For the text-containing cell, return its midpoint in [x, y] coordinate format. 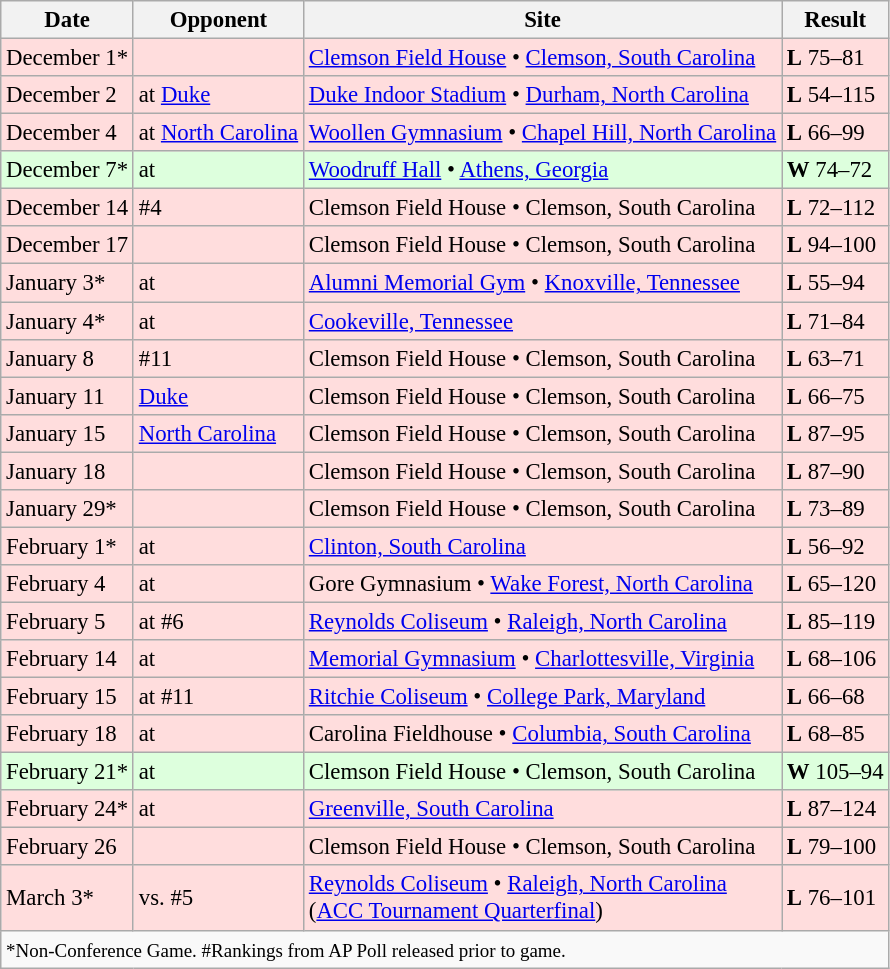
L 56–92 [836, 546]
L 66–75 [836, 396]
Woollen Gymnasium • Chapel Hill, North Carolina [542, 133]
L 76–101 [836, 898]
December 17 [68, 245]
L 72–112 [836, 208]
at #6 [218, 621]
L 79–100 [836, 847]
L 54–115 [836, 95]
L 94–100 [836, 245]
W 74–72 [836, 170]
January 18 [68, 471]
Duke [218, 396]
L 75–81 [836, 58]
Opponent [218, 20]
Greenville, South Carolina [542, 809]
L 87–90 [836, 471]
#4 [218, 208]
Carolina Fieldhouse • Columbia, South Carolina [542, 734]
at #11 [218, 697]
L 66–99 [836, 133]
February 26 [68, 847]
January 4* [68, 321]
February 4 [68, 584]
February 5 [68, 621]
at North Carolina [218, 133]
January 8 [68, 358]
Site [542, 20]
Result [836, 20]
January 29* [68, 509]
L 71–84 [836, 321]
March 3* [68, 898]
Cookeville, Tennessee [542, 321]
February 21* [68, 772]
February 1* [68, 546]
Alumni Memorial Gym • Knoxville, Tennessee [542, 283]
L 65–120 [836, 584]
Woodruff Hall • Athens, Georgia [542, 170]
L 73–89 [836, 509]
February 24* [68, 809]
February 18 [68, 734]
Date [68, 20]
January 15 [68, 433]
Ritchie Coliseum • College Park, Maryland [542, 697]
Duke Indoor Stadium • Durham, North Carolina [542, 95]
W 105–94 [836, 772]
December 1* [68, 58]
#11 [218, 358]
L 85–119 [836, 621]
December 2 [68, 95]
L 87–95 [836, 433]
*Non-Conference Game. #Rankings from AP Poll released prior to game. [445, 949]
February 14 [68, 659]
North Carolina [218, 433]
Reynolds Coliseum • Raleigh, North Carolina(ACC Tournament Quarterfinal) [542, 898]
January 3* [68, 283]
January 11 [68, 396]
L 68–106 [836, 659]
L 63–71 [836, 358]
at Duke [218, 95]
Gore Gymnasium • Wake Forest, North Carolina [542, 584]
vs. #5 [218, 898]
L 87–124 [836, 809]
Memorial Gymnasium • Charlottesville, Virginia [542, 659]
December 7* [68, 170]
February 15 [68, 697]
L 66–68 [836, 697]
December 4 [68, 133]
Clinton, South Carolina [542, 546]
December 14 [68, 208]
Reynolds Coliseum • Raleigh, North Carolina [542, 621]
L 68–85 [836, 734]
L 55–94 [836, 283]
